Capture the cell that displays the provided text and extract its (X, Y) central coordinate. 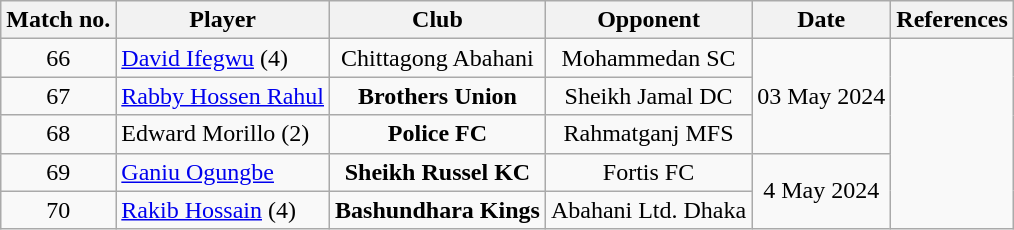
Match no. (58, 20)
Chittagong Abahani (438, 58)
David Ifegwu (4) (223, 58)
Police FC (438, 134)
Mohammedan SC (648, 58)
67 (58, 96)
Sheikh Jamal DC (648, 96)
68 (58, 134)
Rakib Hossain (4) (223, 210)
Ganiu Ogungbe (223, 172)
Abahani Ltd. Dhaka (648, 210)
Edward Morillo (2) (223, 134)
Club (438, 20)
4 May 2024 (822, 191)
Player (223, 20)
66 (58, 58)
Date (822, 20)
69 (58, 172)
References (952, 20)
Opponent (648, 20)
70 (58, 210)
Brothers Union (438, 96)
Fortis FC (648, 172)
Rabby Hossen Rahul (223, 96)
Rahmatganj MFS (648, 134)
Sheikh Russel KC (438, 172)
03 May 2024 (822, 96)
Bashundhara Kings (438, 210)
